Determine the (x, y) coordinate at the center of the cell enclosing the given text.  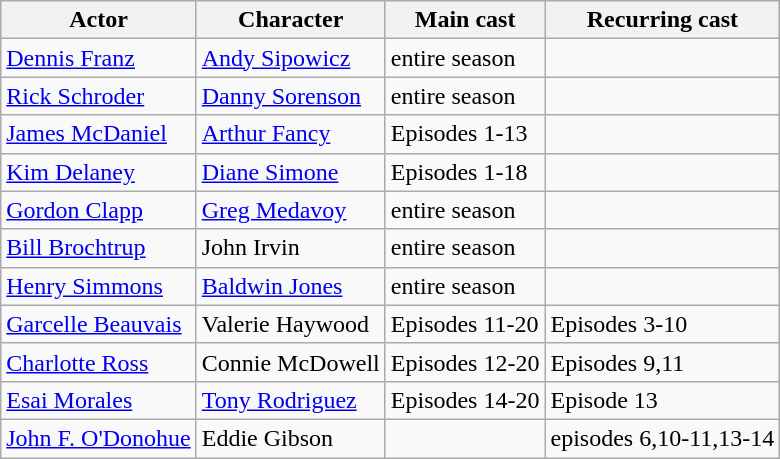
Episodes 1-13 (465, 134)
Character (290, 20)
Main cast (465, 20)
James McDaniel (98, 134)
Tony Rodriguez (290, 400)
Garcelle Beauvais (98, 324)
Dennis Franz (98, 58)
Actor (98, 20)
Greg Medavoy (290, 210)
Andy Sipowicz (290, 58)
John Irvin (290, 248)
Danny Sorenson (290, 96)
Recurring cast (662, 20)
Kim Delaney (98, 172)
Valerie Haywood (290, 324)
Eddie Gibson (290, 438)
Rick Schroder (98, 96)
Episodes 1-18 (465, 172)
Diane Simone (290, 172)
Episode 13 (662, 400)
Baldwin Jones (290, 286)
Episodes 12-20 (465, 362)
John F. O'Donohue (98, 438)
Gordon Clapp (98, 210)
episodes 6,10-11,13-14 (662, 438)
Episodes 14-20 (465, 400)
Connie McDowell (290, 362)
Episodes 3-10 (662, 324)
Charlotte Ross (98, 362)
Bill Brochtrup (98, 248)
Henry Simmons (98, 286)
Episodes 9,11 (662, 362)
Episodes 11-20 (465, 324)
Arthur Fancy (290, 134)
Esai Morales (98, 400)
